Detect which cell encompasses the target text, then output its [X, Y] center coordinate. 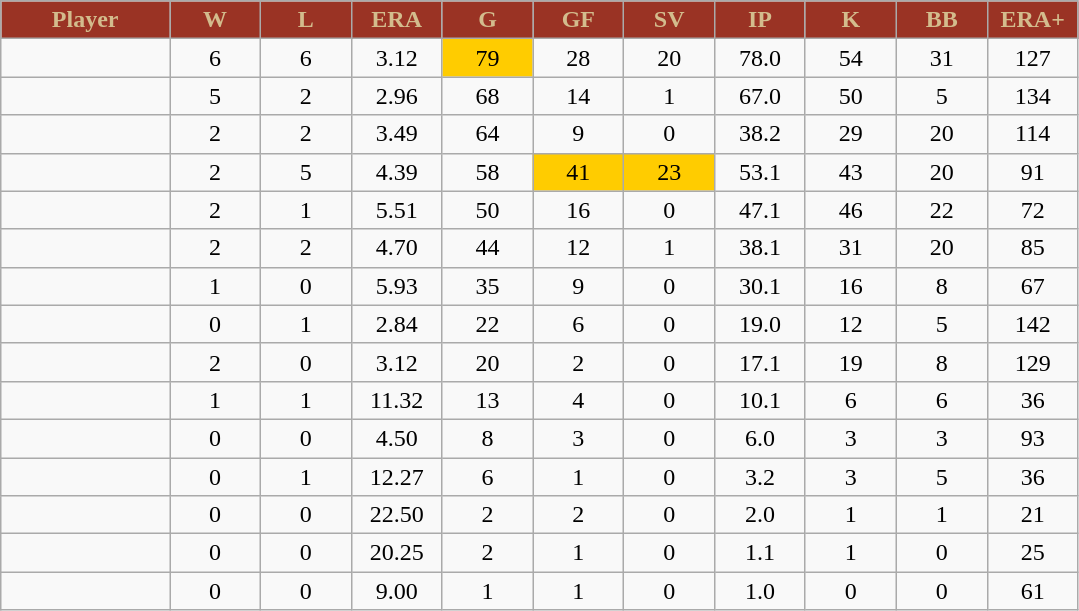
64 [488, 134]
28 [578, 58]
GF [578, 20]
ERA [396, 20]
Player [86, 20]
61 [1032, 591]
ERA+ [1032, 20]
142 [1032, 324]
9.00 [396, 591]
21 [1032, 515]
44 [488, 248]
1.1 [760, 553]
43 [850, 172]
13 [488, 400]
91 [1032, 172]
2.0 [760, 515]
5.51 [396, 210]
23 [670, 172]
78.0 [760, 58]
46 [850, 210]
79 [488, 58]
29 [850, 134]
IP [760, 20]
19 [850, 362]
54 [850, 58]
4 [578, 400]
W [216, 20]
67.0 [760, 96]
L [306, 20]
19.0 [760, 324]
5.93 [396, 286]
41 [578, 172]
35 [488, 286]
3.2 [760, 477]
4.70 [396, 248]
1.0 [760, 591]
25 [1032, 553]
SV [670, 20]
17.1 [760, 362]
72 [1032, 210]
10.1 [760, 400]
134 [1032, 96]
11.32 [396, 400]
85 [1032, 248]
14 [578, 96]
12.27 [396, 477]
58 [488, 172]
2.84 [396, 324]
127 [1032, 58]
93 [1032, 438]
129 [1032, 362]
47.1 [760, 210]
53.1 [760, 172]
K [850, 20]
38.1 [760, 248]
4.39 [396, 172]
6.0 [760, 438]
114 [1032, 134]
2.96 [396, 96]
30.1 [760, 286]
20.25 [396, 553]
22.50 [396, 515]
67 [1032, 286]
3.49 [396, 134]
BB [942, 20]
4.50 [396, 438]
38.2 [760, 134]
G [488, 20]
68 [488, 96]
